From the cell containing the given text, extract its center point as [x, y] coordinate. 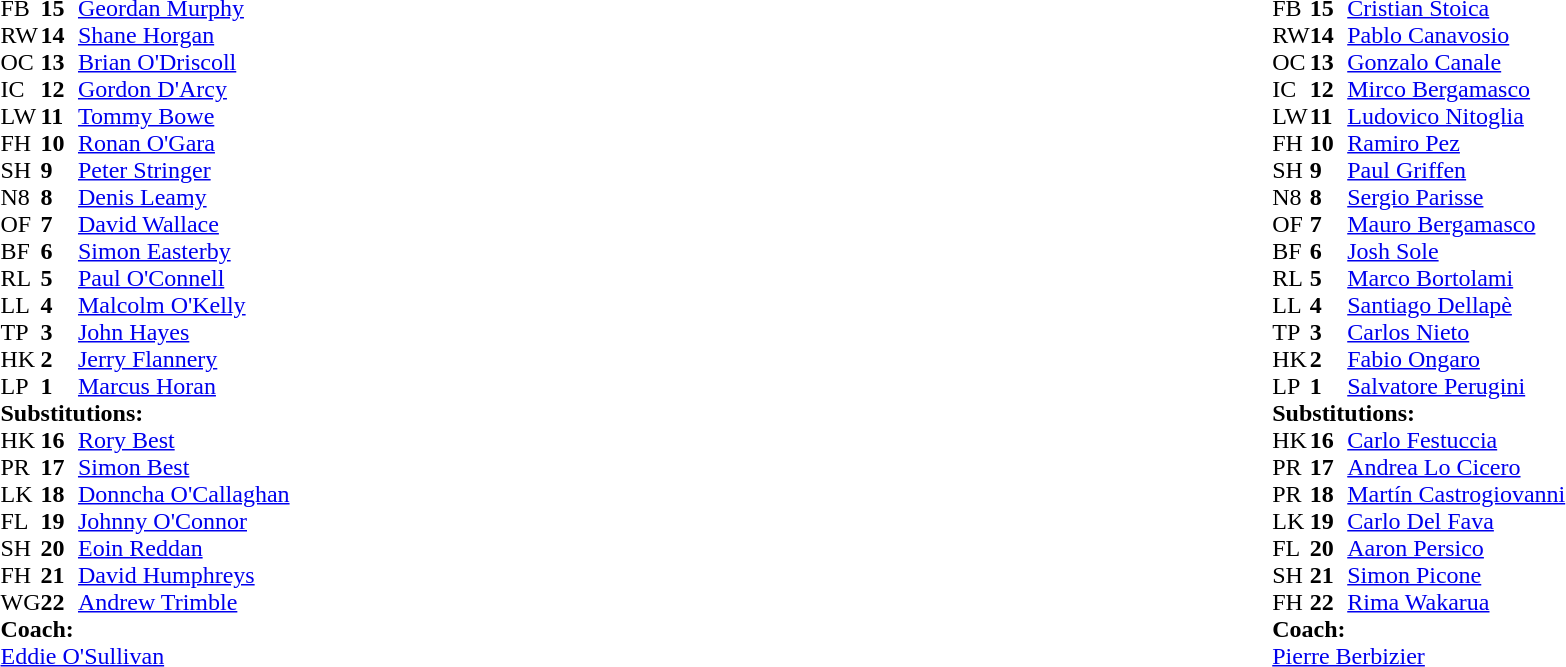
Marco Bortolami [1456, 278]
Carlos Nieto [1456, 332]
Ronan O'Gara [184, 144]
Jerry Flannery [184, 360]
David Humphreys [184, 576]
Mirco Bergamasco [1456, 90]
Simon Easterby [184, 252]
Fabio Ongaro [1456, 360]
Gonzalo Canale [1456, 62]
Salvatore Perugini [1456, 386]
Andrew Trimble [184, 602]
Brian O'Driscoll [184, 62]
Rima Wakarua [1456, 602]
Tommy Bowe [184, 116]
Simon Best [184, 468]
Paul Griffen [1456, 170]
Paul O'Connell [184, 278]
Donncha O'Callaghan [184, 494]
David Wallace [184, 224]
John Hayes [184, 332]
Simon Picone [1456, 576]
Malcolm O'Kelly [184, 306]
Eoin Reddan [184, 548]
Gordon D'Arcy [184, 90]
Rory Best [184, 440]
Denis Leamy [184, 198]
Ludovico Nitoglia [1456, 116]
Marcus Horan [184, 386]
Martín Castrogiovanni [1456, 494]
Peter Stringer [184, 170]
Santiago Dellapè [1456, 306]
Ramiro Pez [1456, 144]
Andrea Lo Cicero [1456, 468]
Shane Horgan [184, 36]
Sergio Parisse [1456, 198]
Mauro Bergamasco [1456, 224]
Aaron Persico [1456, 548]
WG [20, 602]
Johnny O'Connor [184, 522]
Pablo Canavosio [1456, 36]
Josh Sole [1456, 252]
Carlo Festuccia [1456, 440]
Carlo Del Fava [1456, 522]
